Scan for the cell matching the given text and deliver its [X, Y] coordinate at center. 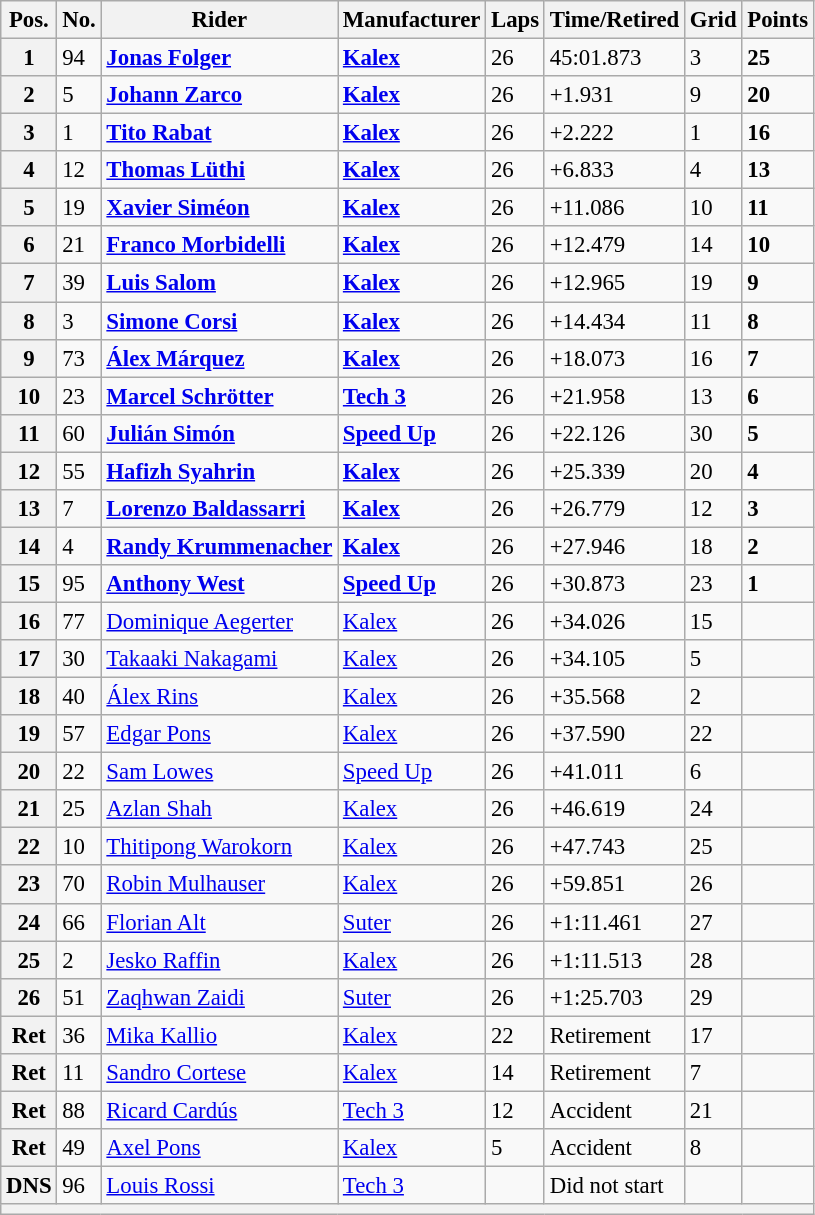
+12.965 [614, 283]
Thitipong Warokorn [220, 847]
Laps [516, 20]
Grid [712, 20]
Johann Zarco [220, 95]
73 [79, 358]
+1:25.703 [614, 997]
+2.222 [614, 133]
Randy Krummenacher [220, 546]
+34.026 [614, 621]
57 [79, 734]
Jonas Folger [220, 58]
Franco Morbidelli [220, 245]
Marcel Schrötter [220, 396]
36 [79, 1035]
Axel Pons [220, 1148]
Lorenzo Baldassarri [220, 509]
Manufacturer [412, 20]
Álex Rins [220, 697]
Pos. [29, 20]
+1:11.461 [614, 922]
+22.126 [614, 433]
55 [79, 471]
Simone Corsi [220, 321]
96 [79, 1185]
+1.931 [614, 95]
77 [79, 621]
Ricard Cardús [220, 1110]
+35.568 [614, 697]
+26.779 [614, 509]
Dominique Aegerter [220, 621]
+41.011 [614, 772]
Mika Kallio [220, 1035]
Hafizh Syahrin [220, 471]
39 [79, 283]
+6.833 [614, 170]
28 [712, 960]
+12.479 [614, 245]
Thomas Lüthi [220, 170]
Álex Márquez [220, 358]
49 [79, 1148]
DNS [29, 1185]
88 [79, 1110]
Louis Rossi [220, 1185]
Takaaki Nakagami [220, 659]
66 [79, 922]
Rider [220, 20]
+25.339 [614, 471]
Jesko Raffin [220, 960]
No. [79, 20]
+34.105 [614, 659]
Florian Alt [220, 922]
Sandro Cortese [220, 1073]
+47.743 [614, 847]
27 [712, 922]
+18.073 [614, 358]
29 [712, 997]
Points [778, 20]
45:01.873 [614, 58]
Zaqhwan Zaidi [220, 997]
70 [79, 885]
Anthony West [220, 584]
Azlan Shah [220, 809]
Xavier Siméon [220, 208]
+59.851 [614, 885]
Julián Simón [220, 433]
+14.434 [614, 321]
40 [79, 697]
+27.946 [614, 546]
Did not start [614, 1185]
95 [79, 584]
+1:11.513 [614, 960]
Robin Mulhauser [220, 885]
94 [79, 58]
+30.873 [614, 584]
+46.619 [614, 809]
+21.958 [614, 396]
51 [79, 997]
Edgar Pons [220, 734]
Tito Rabat [220, 133]
Luis Salom [220, 283]
Time/Retired [614, 20]
+37.590 [614, 734]
Sam Lowes [220, 772]
60 [79, 433]
+11.086 [614, 208]
